Scan for the cell matching the given text and deliver its (X, Y) coordinate at center. 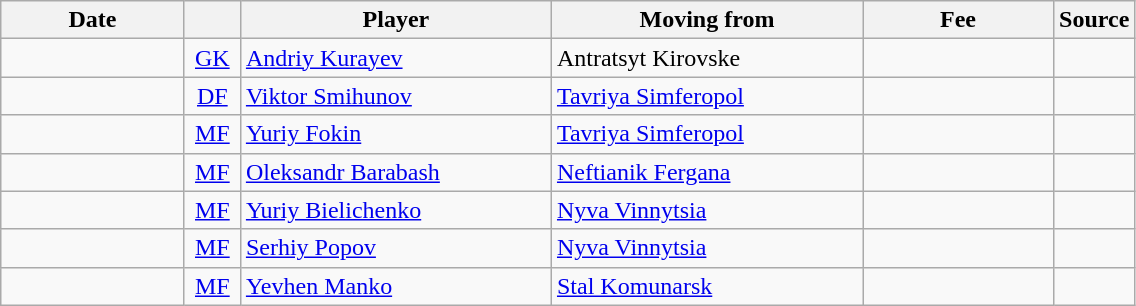
Source (1094, 20)
Neftianik Fergana (706, 172)
GK (212, 58)
Yuriy Bielichenko (396, 210)
Player (396, 20)
Antratsyt Kirovske (706, 58)
Oleksandr Barabash (396, 172)
Stal Komunarsk (706, 286)
Yuriy Fokin (396, 134)
Fee (958, 20)
Yevhen Manko (396, 286)
Date (93, 20)
Serhiy Popov (396, 248)
Moving from (706, 20)
Viktor Smihunov (396, 96)
DF (212, 96)
Andriy Kurayev (396, 58)
